Determine the (x, y) coordinate at the center of the cell enclosing the given text.  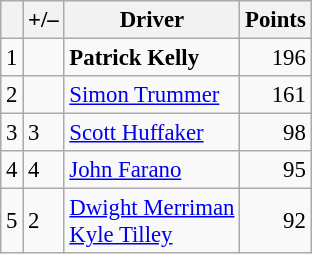
196 (276, 58)
Points (276, 20)
Driver (152, 20)
5 (12, 222)
+/– (44, 20)
92 (276, 222)
Scott Huffaker (152, 133)
Dwight Merriman Kyle Tilley (152, 222)
1 (12, 58)
98 (276, 133)
161 (276, 95)
Patrick Kelly (152, 58)
95 (276, 170)
Simon Trummer (152, 95)
John Farano (152, 170)
